Provide the [x, y] coordinate of the cell's center where the given text is located.  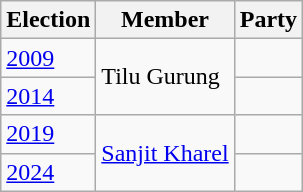
Tilu Gurung [165, 77]
Sanjit Kharel [165, 153]
2024 [48, 172]
Election [48, 20]
Party [268, 20]
2009 [48, 58]
Member [165, 20]
2019 [48, 134]
2014 [48, 96]
